Find where the given text appears and provide that cell's center as [X, Y] coordinate. 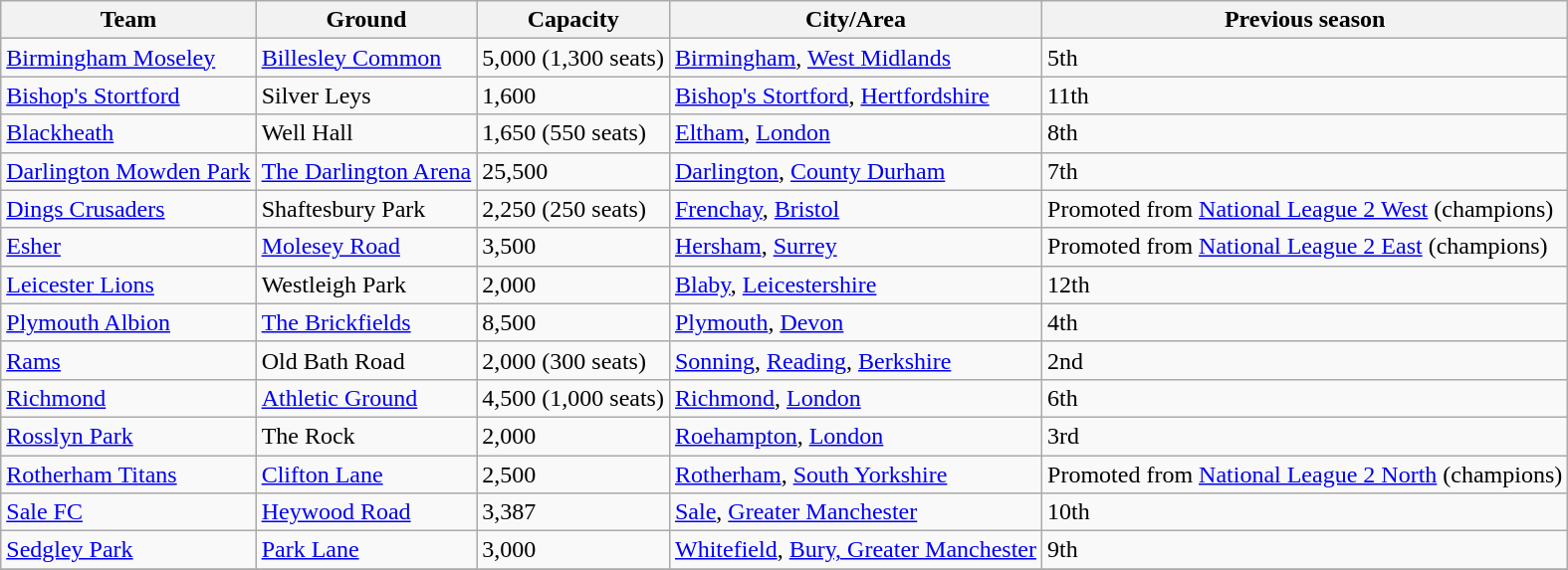
2,500 [573, 475]
3rd [1305, 436]
4th [1305, 322]
Old Bath Road [366, 360]
Sonning, Reading, Berkshire [855, 360]
Sedgley Park [128, 550]
5,000 (1,300 seats) [573, 58]
Hersham, Surrey [855, 247]
Dings Crusaders [128, 209]
City/Area [855, 20]
Plymouth, Devon [855, 322]
Shaftesbury Park [366, 209]
Birmingham, West Midlands [855, 58]
5th [1305, 58]
Rams [128, 360]
Promoted from National League 2 West (champions) [1305, 209]
Roehampton, London [855, 436]
Blaby, Leicestershire [855, 285]
Well Hall [366, 133]
Promoted from National League 2 East (champions) [1305, 247]
Molesey Road [366, 247]
The Rock [366, 436]
Promoted from National League 2 North (champions) [1305, 475]
Darlington, County Durham [855, 171]
2nd [1305, 360]
3,000 [573, 550]
Plymouth Albion [128, 322]
Rotherham, South Yorkshire [855, 475]
Frenchay, Bristol [855, 209]
The Darlington Arena [366, 171]
Sale, Greater Manchester [855, 512]
Park Lane [366, 550]
3,387 [573, 512]
Heywood Road [366, 512]
Whitefield, Bury, Greater Manchester [855, 550]
Ground [366, 20]
Darlington Mowden Park [128, 171]
4,500 (1,000 seats) [573, 398]
6th [1305, 398]
2,000 (300 seats) [573, 360]
Esher [128, 247]
Sale FC [128, 512]
2,250 (250 seats) [573, 209]
1,650 (550 seats) [573, 133]
Capacity [573, 20]
Previous season [1305, 20]
1,600 [573, 95]
3,500 [573, 247]
Richmond, London [855, 398]
10th [1305, 512]
7th [1305, 171]
11th [1305, 95]
Rotherham Titans [128, 475]
Team [128, 20]
Rosslyn Park [128, 436]
Blackheath [128, 133]
12th [1305, 285]
The Brickfields [366, 322]
Eltham, London [855, 133]
Bishop's Stortford [128, 95]
Clifton Lane [366, 475]
Richmond [128, 398]
Athletic Ground [366, 398]
8th [1305, 133]
Bishop's Stortford, Hertfordshire [855, 95]
8,500 [573, 322]
Leicester Lions [128, 285]
Silver Leys [366, 95]
25,500 [573, 171]
Billesley Common [366, 58]
Birmingham Moseley [128, 58]
9th [1305, 550]
Westleigh Park [366, 285]
